For the text-containing cell, return its midpoint in (x, y) coordinate format. 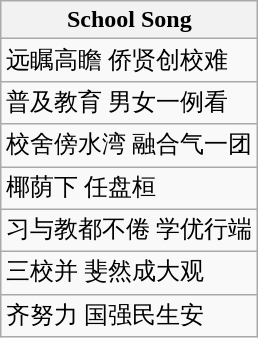
School Song (130, 20)
齐努力 国强民生安 (130, 316)
普及教育 男女一例看 (130, 102)
三校并 斐然成大观 (130, 274)
远瞩高瞻 侨贤创校难 (130, 60)
习与教都不倦 学优行端 (130, 230)
椰荫下 任盘桓 (130, 188)
校舍傍水湾 融合气一团 (130, 146)
